Return the [x, y] coordinate for the center point of the cell that contains the specified text.  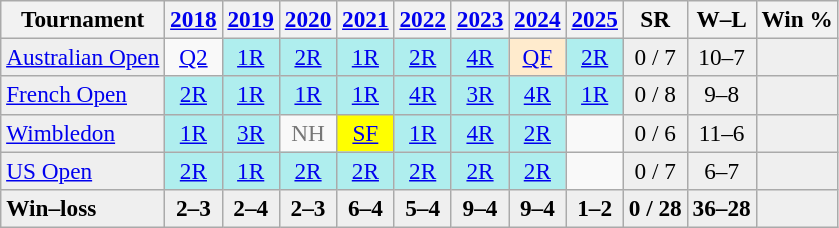
Tournament [83, 19]
2023 [480, 19]
Australian Open [83, 57]
2018 [194, 19]
2022 [422, 19]
Win–loss [83, 208]
Wimbledon [83, 133]
2019 [250, 19]
36–28 [722, 208]
10–7 [722, 57]
0 / 28 [655, 208]
5–4 [422, 208]
NH [308, 133]
11–6 [722, 133]
6–7 [722, 170]
2024 [538, 19]
1–2 [594, 208]
Win % [797, 19]
2020 [308, 19]
SR [655, 19]
W–L [722, 19]
0 / 6 [655, 133]
2–4 [250, 208]
0 / 8 [655, 95]
2021 [366, 19]
US Open [83, 170]
6–4 [366, 208]
Q2 [194, 57]
French Open [83, 95]
9–8 [722, 95]
QF [538, 57]
2025 [594, 19]
SF [366, 133]
